Locate the cell with the specified text and output its (x, y) center coordinate. 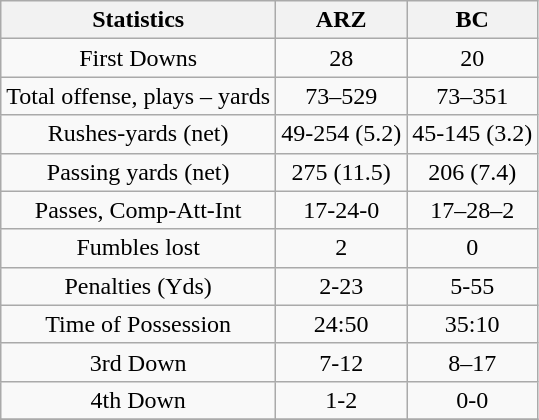
73–529 (342, 96)
0 (472, 248)
Passes, Comp-Att-Int (138, 210)
2-23 (342, 286)
5-55 (472, 286)
3rd Down (138, 362)
20 (472, 58)
Penalties (Yds) (138, 286)
7-12 (342, 362)
Rushes-yards (net) (138, 134)
206 (7.4) (472, 172)
35:10 (472, 324)
17-24-0 (342, 210)
49-254 (5.2) (342, 134)
Total offense, plays – yards (138, 96)
28 (342, 58)
73–351 (472, 96)
2 (342, 248)
45-145 (3.2) (472, 134)
First Downs (138, 58)
24:50 (342, 324)
Fumbles lost (138, 248)
Time of Possession (138, 324)
Statistics (138, 20)
17–28–2 (472, 210)
0-0 (472, 400)
Passing yards (net) (138, 172)
1-2 (342, 400)
4th Down (138, 400)
8–17 (472, 362)
275 (11.5) (342, 172)
BC (472, 20)
ARZ (342, 20)
